Determine the (x, y) coordinate at the center of the cell enclosing the given text.  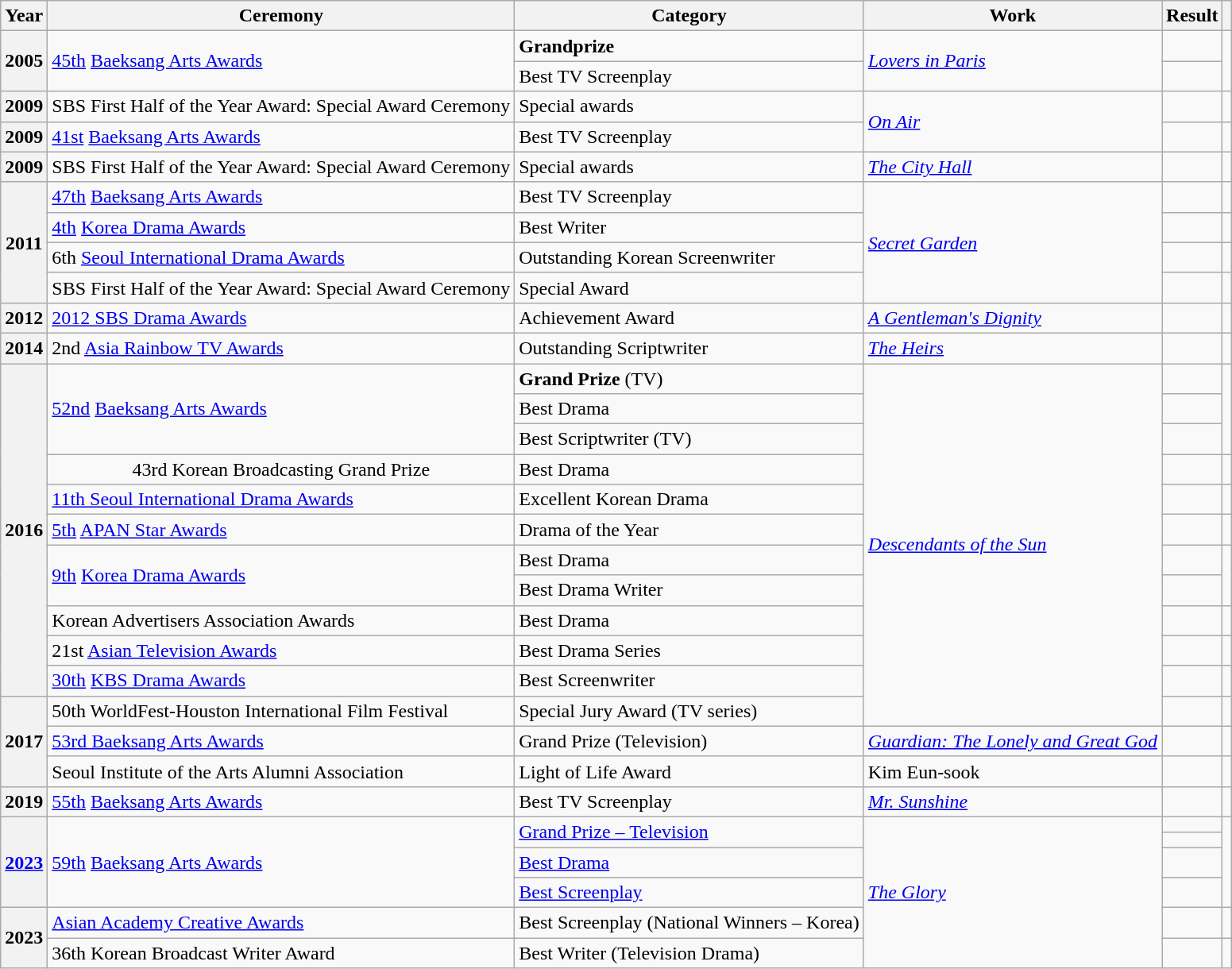
4th Korea Drama Awards (281, 227)
2005 (24, 61)
2012 SBS Drama Awards (281, 318)
21st Asian Television Awards (281, 651)
Lovers in Paris (1012, 61)
Best Scriptwriter (TV) (689, 439)
55th Baeksang Arts Awards (281, 801)
53rd Baeksang Arts Awards (281, 741)
36th Korean Broadcast Writer Award (281, 953)
Category (689, 16)
2017 (24, 741)
Special Jury Award (TV series) (689, 711)
41st Baeksang Arts Awards (281, 137)
2011 (24, 242)
Year (24, 16)
Best Screenplay (National Winners – Korea) (689, 923)
Best Screenplay (689, 893)
2nd Asia Rainbow TV Awards (281, 348)
Descendants of the Sun (1012, 545)
Best Writer (689, 227)
Best Drama Writer (689, 590)
A Gentleman's Dignity (1012, 318)
Kim Eun-sook (1012, 771)
Best Writer (Television Drama) (689, 953)
Asian Academy Creative Awards (281, 923)
6th Seoul International Drama Awards (281, 257)
On Air (1012, 122)
2016 (24, 531)
Secret Garden (1012, 242)
50th WorldFest-Houston International Film Festival (281, 711)
Grand Prize (TV) (689, 379)
Light of Life Award (689, 771)
Outstanding Scriptwriter (689, 348)
Grand Prize (Television) (689, 741)
Seoul Institute of the Arts Alumni Association (281, 771)
Achievement Award (689, 318)
Result (1192, 16)
Outstanding Korean Screenwriter (689, 257)
The Heirs (1012, 348)
5th APAN Star Awards (281, 530)
Best Drama Series (689, 651)
59th Baeksang Arts Awards (281, 862)
Best Screenwriter (689, 681)
Work (1012, 16)
9th Korea Drama Awards (281, 575)
Korean Advertisers Association Awards (281, 620)
2019 (24, 801)
The City Hall (1012, 167)
Guardian: The Lonely and Great God (1012, 741)
2014 (24, 348)
47th Baeksang Arts Awards (281, 197)
30th KBS Drama Awards (281, 681)
Mr. Sunshine (1012, 801)
2012 (24, 318)
Grandprize (689, 46)
45th Baeksang Arts Awards (281, 61)
11th Seoul International Drama Awards (281, 500)
52nd Baeksang Arts Awards (281, 409)
43rd Korean Broadcasting Grand Prize (281, 469)
Grand Prize – Television (689, 832)
Excellent Korean Drama (689, 500)
Special Award (689, 288)
Ceremony (281, 16)
The Glory (1012, 892)
Drama of the Year (689, 530)
